Pinpoint the cell where the given text exists, returning its (x, y) midpoint coordinate. 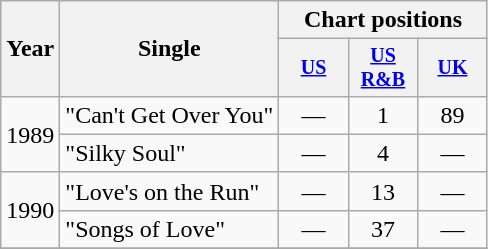
13 (382, 191)
Chart positions (383, 20)
Single (170, 49)
1989 (30, 134)
US (314, 68)
89 (452, 115)
Year (30, 49)
"Songs of Love" (170, 229)
"Silky Soul" (170, 153)
1 (382, 115)
UK (452, 68)
1990 (30, 210)
"Love's on the Run" (170, 191)
"Can't Get Over You" (170, 115)
USR&B (382, 68)
37 (382, 229)
4 (382, 153)
